Output the (x, y) coordinate of the center of the cell containing the given text.  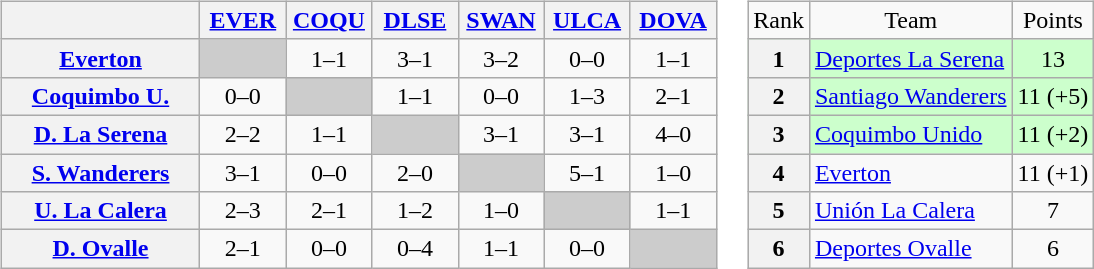
2–0 (415, 173)
3 (779, 134)
13 (1053, 58)
11 (+2) (1053, 134)
Rank (779, 20)
0–4 (415, 249)
2–2 (243, 134)
11 (+1) (1053, 173)
1–2 (415, 211)
7 (1053, 211)
Team (910, 20)
4–0 (673, 134)
Points (1053, 20)
U. La Calera (100, 211)
Coquimbo U. (100, 96)
DOVA (673, 20)
1–3 (587, 96)
SWAN (501, 20)
COQU (329, 20)
Santiago Wanderers (910, 96)
DLSE (415, 20)
S. Wanderers (100, 173)
11 (+5) (1053, 96)
D. La Serena (100, 134)
3–2 (501, 58)
2–3 (243, 211)
Deportes Ovalle (910, 249)
Unión La Calera (910, 211)
4 (779, 173)
5 (779, 211)
5–1 (587, 173)
2 (779, 96)
ULCA (587, 20)
EVER (243, 20)
1 (779, 58)
Coquimbo Unido (910, 134)
Deportes La Serena (910, 58)
D. Ovalle (100, 249)
